Provide the [X, Y] coordinate of the cell's center where the given text is located.  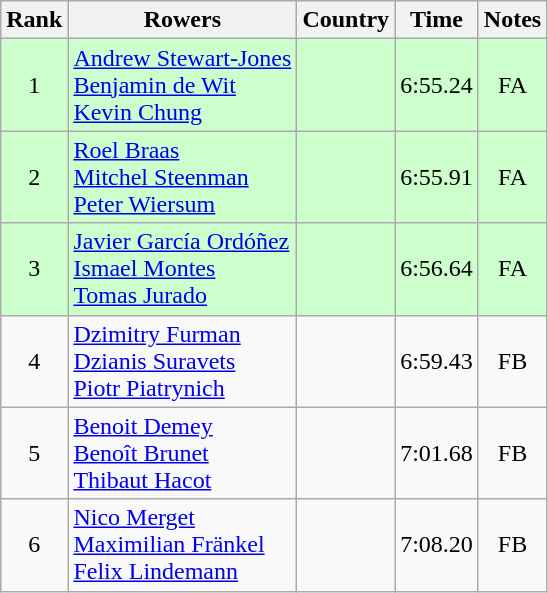
7:01.68 [437, 453]
6:55.24 [437, 85]
Javier García OrdóñezIsmael MontesTomas Jurado [182, 269]
4 [34, 361]
Notes [512, 20]
6:56.64 [437, 269]
3 [34, 269]
Rank [34, 20]
2 [34, 177]
Benoit DemeyBenoît BrunetThibaut Hacot [182, 453]
Country [346, 20]
6:55.91 [437, 177]
6 [34, 545]
Roel BraasMitchel SteenmanPeter Wiersum [182, 177]
7:08.20 [437, 545]
5 [34, 453]
Nico MergetMaximilian FränkelFelix Lindemann [182, 545]
Dzimitry FurmanDzianis SuravetsPiotr Piatrynich [182, 361]
Andrew Stewart-JonesBenjamin de WitKevin Chung [182, 85]
Time [437, 20]
1 [34, 85]
6:59.43 [437, 361]
Rowers [182, 20]
